Identify which cell holds the provided text, then report its [X, Y] central coordinate. 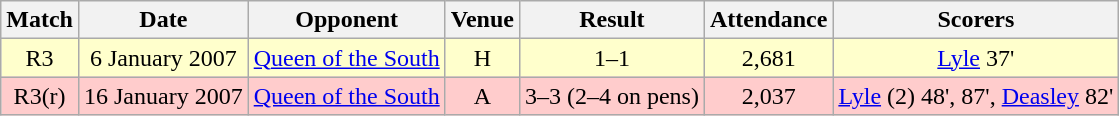
Lyle 37' [976, 58]
2,681 [768, 58]
6 January 2007 [163, 58]
R3(r) [40, 96]
A [482, 96]
Result [612, 20]
1–1 [612, 58]
2,037 [768, 96]
R3 [40, 58]
Date [163, 20]
Scorers [976, 20]
16 January 2007 [163, 96]
Opponent [346, 20]
3–3 (2–4 on pens) [612, 96]
H [482, 58]
Match [40, 20]
Venue [482, 20]
Attendance [768, 20]
Lyle (2) 48', 87', Deasley 82' [976, 96]
